Provide the (X, Y) coordinate of the cell's center where the given text is located.  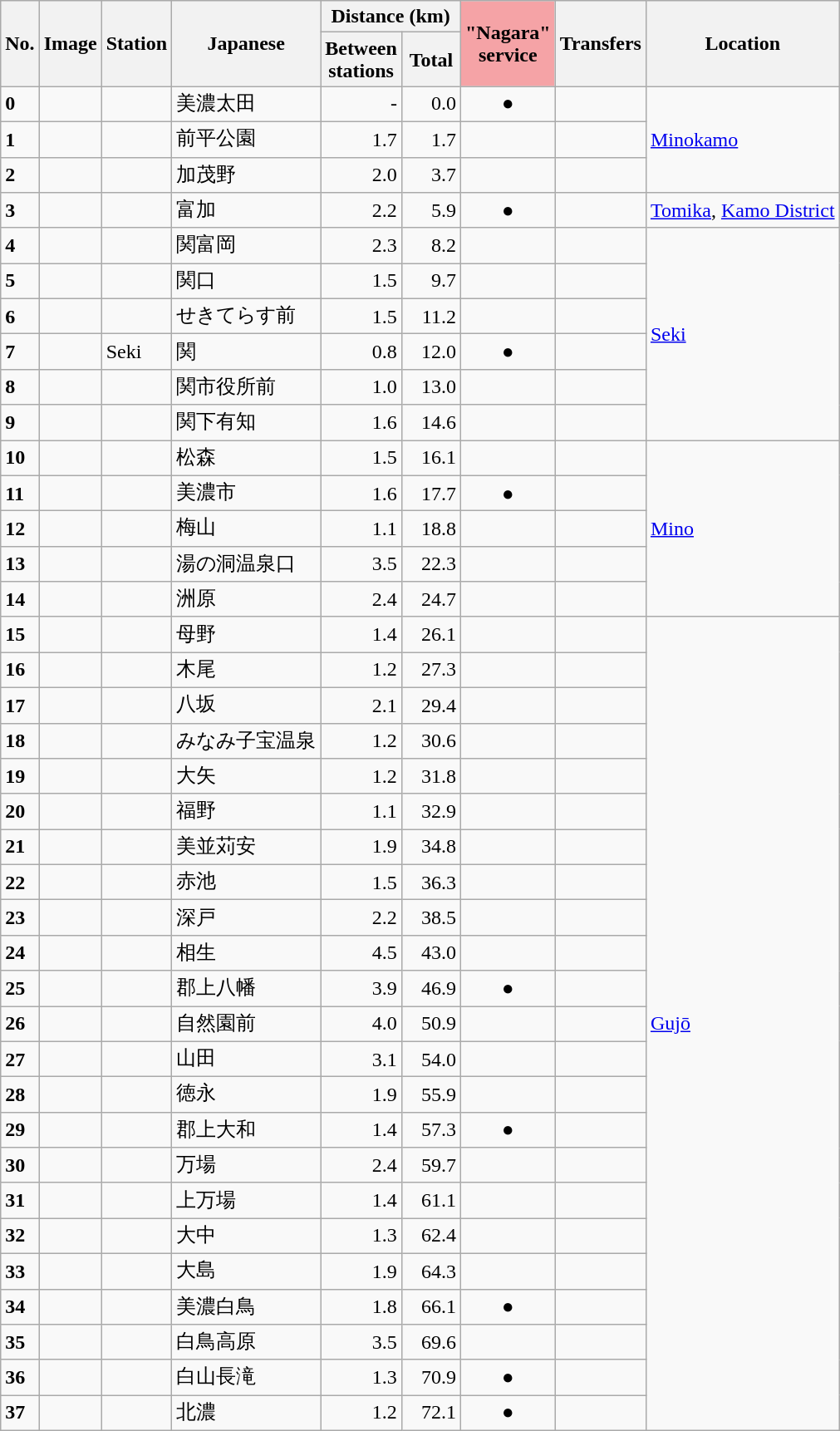
郡上八幡 (246, 989)
14.6 (430, 422)
33 (20, 1271)
Betweenstations (361, 60)
洲原 (246, 600)
4.5 (361, 952)
31 (20, 1200)
43.0 (430, 952)
25 (20, 989)
18 (20, 741)
福野 (246, 811)
69.6 (430, 1343)
相生 (246, 952)
29 (20, 1130)
27.3 (430, 670)
0.8 (361, 352)
湯の洞温泉口 (246, 563)
Transfers (600, 43)
23 (20, 917)
関富岡 (246, 246)
関市役所前 (246, 387)
美並苅安 (246, 848)
72.1 (430, 1413)
Distance (km) (391, 17)
梅山 (246, 529)
4.0 (361, 1024)
0 (20, 105)
70.9 (430, 1378)
2 (20, 175)
11 (20, 494)
12 (20, 529)
7 (20, 352)
1 (20, 140)
19 (20, 776)
34.8 (430, 848)
4 (20, 246)
赤池 (246, 883)
22.3 (430, 563)
万場 (246, 1165)
Tomika, Kamo District (743, 211)
37 (20, 1413)
1.0 (361, 387)
26.1 (430, 635)
6 (20, 316)
54.0 (430, 1059)
28 (20, 1095)
15 (20, 635)
Japanese (246, 43)
29.4 (430, 705)
10 (20, 459)
35 (20, 1343)
16 (20, 670)
みなみ子宝温泉 (246, 741)
上万場 (246, 1200)
No. (20, 43)
21 (20, 848)
前平公園 (246, 140)
母野 (246, 635)
17.7 (430, 494)
30 (20, 1165)
松森 (246, 459)
36.3 (430, 883)
3.7 (430, 175)
Station (136, 43)
Gujō (743, 1024)
27 (20, 1059)
1.8 (361, 1306)
- (361, 105)
8.2 (430, 246)
2.3 (361, 246)
13 (20, 563)
大矢 (246, 776)
関 (246, 352)
62.4 (430, 1237)
Minokamo (743, 140)
32 (20, 1237)
せきてらす前 (246, 316)
5.9 (430, 211)
山田 (246, 1059)
2.1 (361, 705)
Image (70, 43)
Mino (743, 529)
0.0 (430, 105)
26 (20, 1024)
57.3 (430, 1130)
深戸 (246, 917)
自然園前 (246, 1024)
8 (20, 387)
38.5 (430, 917)
32.9 (430, 811)
20 (20, 811)
14 (20, 600)
24 (20, 952)
木尾 (246, 670)
関口 (246, 281)
64.3 (430, 1271)
34 (20, 1306)
美濃市 (246, 494)
3 (20, 211)
11.2 (430, 316)
"Nagara" service (508, 43)
12.0 (430, 352)
13.0 (430, 387)
16.1 (430, 459)
31.8 (430, 776)
白山長滝 (246, 1378)
関下有知 (246, 422)
46.9 (430, 989)
Total (430, 60)
9 (20, 422)
加茂野 (246, 175)
50.9 (430, 1024)
徳永 (246, 1095)
北濃 (246, 1413)
66.1 (430, 1306)
2.0 (361, 175)
富加 (246, 211)
白鳥高原 (246, 1343)
55.9 (430, 1095)
大島 (246, 1271)
17 (20, 705)
大中 (246, 1237)
18.8 (430, 529)
24.7 (430, 600)
美濃白鳥 (246, 1306)
61.1 (430, 1200)
八坂 (246, 705)
36 (20, 1378)
Location (743, 43)
59.7 (430, 1165)
30.6 (430, 741)
22 (20, 883)
3.9 (361, 989)
郡上大和 (246, 1130)
3.1 (361, 1059)
5 (20, 281)
美濃太田 (246, 105)
9.7 (430, 281)
